Identify which cell holds the provided text, then report its [X, Y] central coordinate. 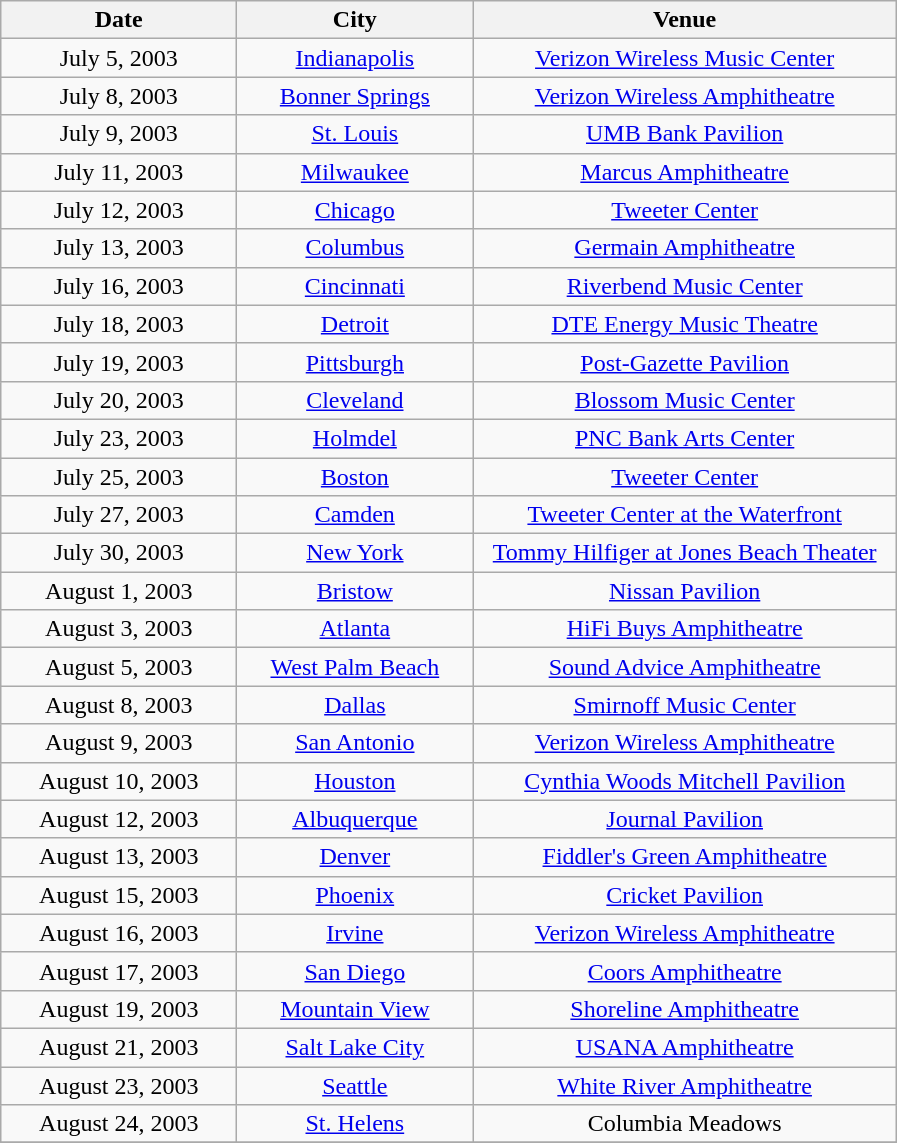
Coors Amphitheatre [685, 971]
West Palm Beach [355, 667]
Indianapolis [355, 58]
Dallas [355, 705]
Chicago [355, 210]
July 12, 2003 [119, 210]
Holmdel [355, 438]
Verizon Wireless Music Center [685, 58]
August 10, 2003 [119, 781]
August 12, 2003 [119, 819]
Germain Amphitheatre [685, 248]
Journal Pavilion [685, 819]
Camden [355, 515]
Irvine [355, 933]
August 13, 2003 [119, 857]
UMB Bank Pavilion [685, 134]
Fiddler's Green Amphitheatre [685, 857]
Cricket Pavilion [685, 895]
Tweeter Center at the Waterfront [685, 515]
July 27, 2003 [119, 515]
Cincinnati [355, 286]
Boston [355, 477]
July 13, 2003 [119, 248]
DTE Energy Music Theatre [685, 324]
Salt Lake City [355, 1047]
August 15, 2003 [119, 895]
Columbia Meadows [685, 1124]
July 11, 2003 [119, 172]
August 1, 2003 [119, 591]
Blossom Music Center [685, 400]
Houston [355, 781]
Phoenix [355, 895]
July 8, 2003 [119, 96]
Denver [355, 857]
Sound Advice Amphitheatre [685, 667]
Detroit [355, 324]
Columbus [355, 248]
July 25, 2003 [119, 477]
Milwaukee [355, 172]
August 3, 2003 [119, 629]
Mountain View [355, 1009]
August 8, 2003 [119, 705]
City [355, 20]
July 20, 2003 [119, 400]
Bonner Springs [355, 96]
July 5, 2003 [119, 58]
August 24, 2003 [119, 1124]
Post-Gazette Pavilion [685, 362]
August 23, 2003 [119, 1085]
New York [355, 553]
White River Amphitheatre [685, 1085]
Bristow [355, 591]
St. Louis [355, 134]
Marcus Amphitheatre [685, 172]
Pittsburgh [355, 362]
August 5, 2003 [119, 667]
USANA Amphitheatre [685, 1047]
San Diego [355, 971]
August 17, 2003 [119, 971]
Cynthia Woods Mitchell Pavilion [685, 781]
July 18, 2003 [119, 324]
Cleveland [355, 400]
August 16, 2003 [119, 933]
Venue [685, 20]
Smirnoff Music Center [685, 705]
Atlanta [355, 629]
San Antonio [355, 743]
Nissan Pavilion [685, 591]
July 16, 2003 [119, 286]
July 23, 2003 [119, 438]
Seattle [355, 1085]
Tommy Hilfiger at Jones Beach Theater [685, 553]
Albuquerque [355, 819]
August 21, 2003 [119, 1047]
August 19, 2003 [119, 1009]
July 9, 2003 [119, 134]
St. Helens [355, 1124]
July 30, 2003 [119, 553]
PNC Bank Arts Center [685, 438]
Shoreline Amphitheatre [685, 1009]
August 9, 2003 [119, 743]
July 19, 2003 [119, 362]
HiFi Buys Amphitheatre [685, 629]
Date [119, 20]
Riverbend Music Center [685, 286]
